Pinpoint the cell where the given text exists, returning its [X, Y] midpoint coordinate. 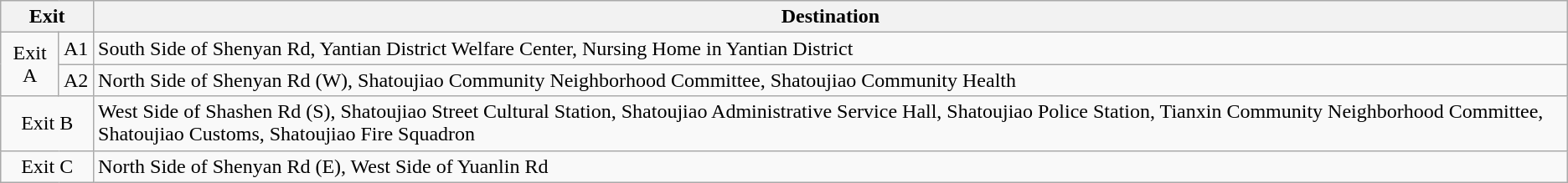
Destination [831, 17]
North Side of Shenyan Rd (W), Shatoujiao Community Neighborhood Committee, Shatoujiao Community Health [831, 80]
Exit B [47, 124]
South Side of Shenyan Rd, Yantian District Welfare Center, Nursing Home in Yantian District [831, 48]
Exit A [30, 64]
Exit C [47, 166]
A1 [75, 48]
Exit [47, 17]
North Side of Shenyan Rd (E), West Side of Yuanlin Rd [831, 166]
A2 [75, 80]
